Return (x, y) of the center of cell containing provided text 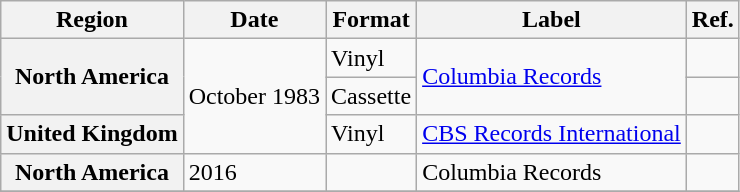
Format (372, 20)
2016 (254, 172)
Date (254, 20)
Ref. (712, 20)
Cassette (372, 96)
CBS Records International (552, 134)
October 1983 (254, 96)
Label (552, 20)
Region (92, 20)
United Kingdom (92, 134)
